For the text-containing cell, return its midpoint in [X, Y] coordinate format. 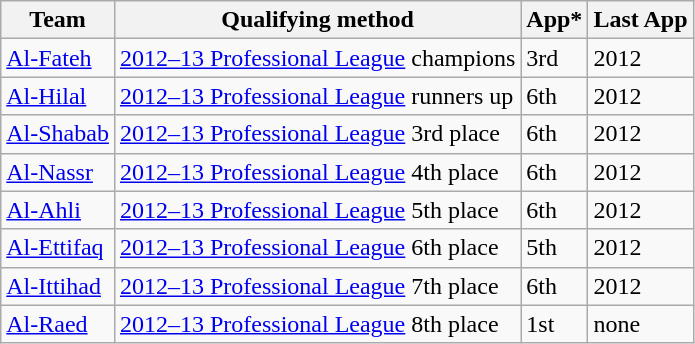
Al-Ahli [58, 210]
3rd [554, 58]
2012–13 Professional League 5th place [317, 210]
App* [554, 20]
none [640, 324]
Al-Hilal [58, 96]
Al-Shabab [58, 134]
Al-Fateh [58, 58]
Al-Nassr [58, 172]
2012–13 Professional League 6th place [317, 248]
2012–13 Professional League 3rd place [317, 134]
Al-Raed [58, 324]
2012–13 Professional League 4th place [317, 172]
2012–13 Professional League 8th place [317, 324]
Team [58, 20]
Qualifying method [317, 20]
Al-Ettifaq [58, 248]
5th [554, 248]
Last App [640, 20]
2012–13 Professional League 7th place [317, 286]
2012–13 Professional League runners up [317, 96]
Al-Ittihad [58, 286]
2012–13 Professional League champions [317, 58]
1st [554, 324]
